Determine the (X, Y) coordinate at the center of the cell enclosing the given text.  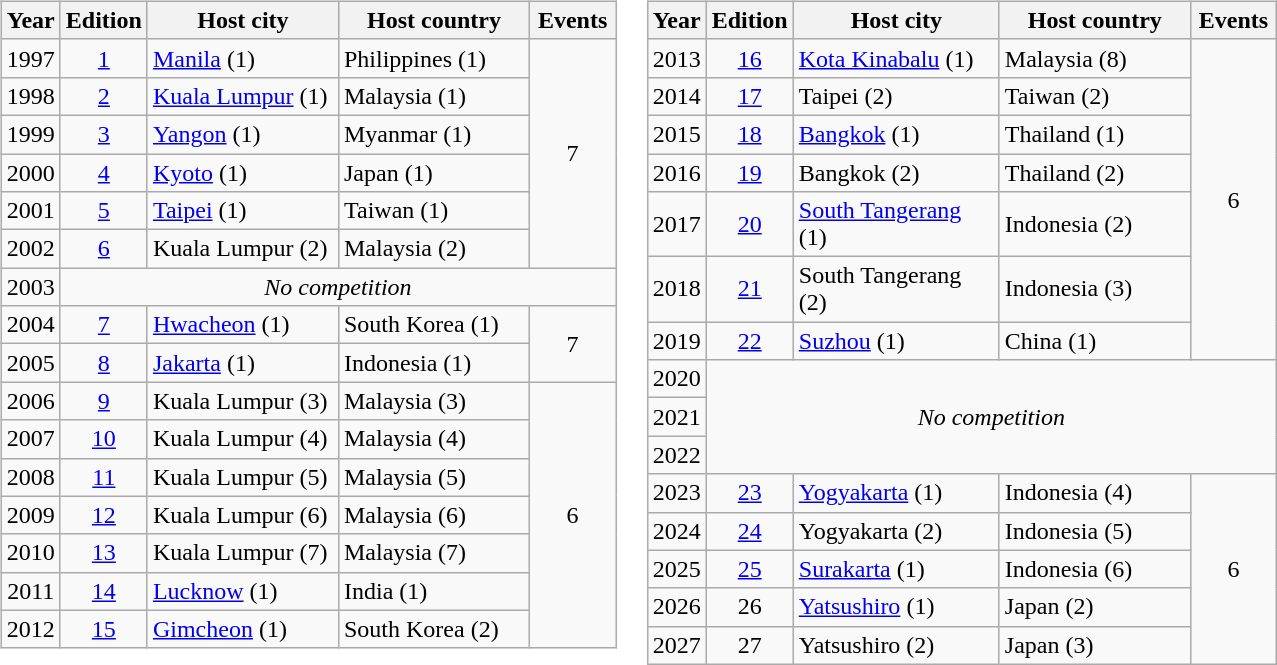
2002 (30, 249)
South Korea (1) (434, 325)
Kuala Lumpur (7) (242, 553)
Malaysia (5) (434, 477)
Bangkok (1) (896, 134)
2024 (676, 531)
4 (104, 173)
24 (750, 531)
Indonesia (5) (1094, 531)
18 (750, 134)
Japan (2) (1094, 607)
2027 (676, 645)
14 (104, 591)
Thailand (1) (1094, 134)
Indonesia (6) (1094, 569)
19 (750, 173)
8 (104, 363)
2011 (30, 591)
Kuala Lumpur (1) (242, 96)
2022 (676, 455)
2003 (30, 287)
Myanmar (1) (434, 134)
Kuala Lumpur (4) (242, 439)
21 (750, 290)
11 (104, 477)
Malaysia (1) (434, 96)
Jakarta (1) (242, 363)
26 (750, 607)
Malaysia (4) (434, 439)
2015 (676, 134)
27 (750, 645)
Kuala Lumpur (2) (242, 249)
Malaysia (8) (1094, 58)
Kuala Lumpur (6) (242, 515)
2008 (30, 477)
Japan (1) (434, 173)
Lucknow (1) (242, 591)
Philippines (1) (434, 58)
Yangon (1) (242, 134)
2010 (30, 553)
2021 (676, 417)
2018 (676, 290)
Suzhou (1) (896, 341)
2017 (676, 224)
Surakarta (1) (896, 569)
1998 (30, 96)
Malaysia (3) (434, 401)
Indonesia (2) (1094, 224)
2006 (30, 401)
Indonesia (4) (1094, 493)
India (1) (434, 591)
23 (750, 493)
2000 (30, 173)
2007 (30, 439)
1997 (30, 58)
1999 (30, 134)
22 (750, 341)
9 (104, 401)
Yogyakarta (2) (896, 531)
Taipei (2) (896, 96)
2009 (30, 515)
Manila (1) (242, 58)
Kota Kinabalu (1) (896, 58)
Taipei (1) (242, 211)
2 (104, 96)
Yatsushiro (1) (896, 607)
2023 (676, 493)
15 (104, 629)
Kuala Lumpur (5) (242, 477)
2026 (676, 607)
13 (104, 553)
Japan (3) (1094, 645)
17 (750, 96)
South Korea (2) (434, 629)
2014 (676, 96)
3 (104, 134)
2016 (676, 173)
Malaysia (2) (434, 249)
2020 (676, 379)
2004 (30, 325)
South Tangerang (1) (896, 224)
Indonesia (3) (1094, 290)
25 (750, 569)
Malaysia (6) (434, 515)
2025 (676, 569)
China (1) (1094, 341)
16 (750, 58)
Malaysia (7) (434, 553)
2005 (30, 363)
Taiwan (2) (1094, 96)
2013 (676, 58)
20 (750, 224)
Yatsushiro (2) (896, 645)
Taiwan (1) (434, 211)
Yogyakarta (1) (896, 493)
Thailand (2) (1094, 173)
Bangkok (2) (896, 173)
Kyoto (1) (242, 173)
Kuala Lumpur (3) (242, 401)
2019 (676, 341)
2001 (30, 211)
5 (104, 211)
Indonesia (1) (434, 363)
Hwacheon (1) (242, 325)
Gimcheon (1) (242, 629)
1 (104, 58)
South Tangerang (2) (896, 290)
10 (104, 439)
2012 (30, 629)
12 (104, 515)
